Pinpoint the cell where the given text exists, returning its [x, y] midpoint coordinate. 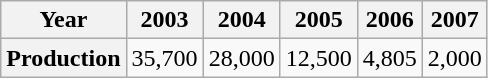
Production [64, 58]
35,700 [164, 58]
2004 [242, 20]
2006 [390, 20]
2003 [164, 20]
2005 [318, 20]
2,000 [454, 58]
2007 [454, 20]
12,500 [318, 58]
Year [64, 20]
4,805 [390, 58]
28,000 [242, 58]
